Capture the cell that displays the provided text and extract its (X, Y) central coordinate. 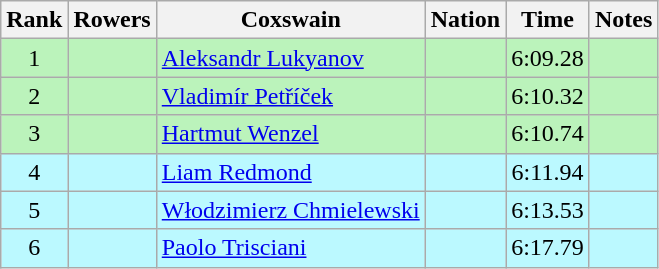
Coxswain (290, 20)
Notes (623, 20)
Włodzimierz Chmielewski (290, 210)
Time (548, 20)
1 (34, 58)
6:13.53 (548, 210)
3 (34, 134)
4 (34, 172)
5 (34, 210)
Vladimír Petříček (290, 96)
Rowers (112, 20)
Paolo Trisciani (290, 248)
Nation (465, 20)
Liam Redmond (290, 172)
6:10.74 (548, 134)
6:10.32 (548, 96)
Aleksandr Lukyanov (290, 58)
6:11.94 (548, 172)
6 (34, 248)
Hartmut Wenzel (290, 134)
6:17.79 (548, 248)
6:09.28 (548, 58)
Rank (34, 20)
2 (34, 96)
